Output the (X, Y) coordinate of the center of the cell containing the given text.  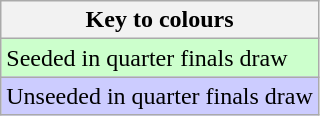
Seeded in quarter finals draw (160, 58)
Unseeded in quarter finals draw (160, 96)
Key to colours (160, 20)
